Detect which cell encompasses the target text, then output its [x, y] center coordinate. 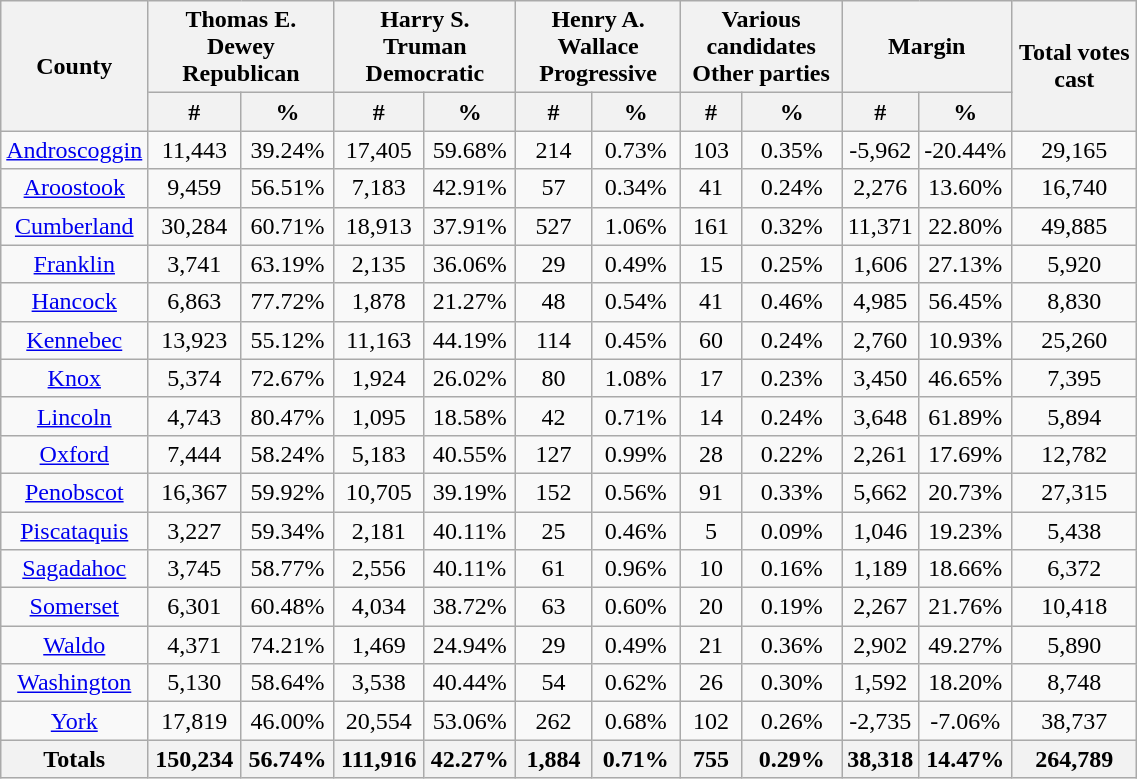
0.25% [792, 264]
28 [710, 454]
3,648 [880, 416]
39.24% [288, 150]
42.27% [469, 759]
0.73% [636, 150]
20,554 [379, 721]
0.09% [792, 531]
18.58% [469, 416]
91 [710, 492]
5,130 [194, 683]
Androscoggin [74, 150]
3,227 [194, 531]
1,878 [379, 302]
Lincoln [74, 416]
27.13% [966, 264]
10 [710, 569]
111,916 [379, 759]
1,046 [880, 531]
37.91% [469, 226]
0.56% [636, 492]
58.64% [288, 683]
26 [710, 683]
21.27% [469, 302]
Piscataquis [74, 531]
5,920 [1074, 264]
5,890 [1074, 645]
0.32% [792, 226]
16,367 [194, 492]
Franklin [74, 264]
Henry A. WallaceProgressive [598, 47]
5 [710, 531]
114 [554, 340]
Aroostook [74, 188]
2,760 [880, 340]
36.06% [469, 264]
8,830 [1074, 302]
20 [710, 607]
-20.44% [966, 150]
11,371 [880, 226]
2,902 [880, 645]
150,234 [194, 759]
57 [554, 188]
38.72% [469, 607]
46.65% [966, 378]
40.55% [469, 454]
-5,962 [880, 150]
Thomas E. DeweyRepublican [241, 47]
19.23% [966, 531]
103 [710, 150]
2,261 [880, 454]
Totals [74, 759]
1,592 [880, 683]
County [74, 66]
61 [554, 569]
25 [554, 531]
14 [710, 416]
5,374 [194, 378]
2,267 [880, 607]
26.02% [469, 378]
16,740 [1074, 188]
0.22% [792, 454]
53.06% [469, 721]
Penobscot [74, 492]
44.19% [469, 340]
Somerset [74, 607]
4,371 [194, 645]
2,181 [379, 531]
527 [554, 226]
Total votes cast [1074, 66]
102 [710, 721]
40.44% [469, 683]
42.91% [469, 188]
0.36% [792, 645]
Waldo [74, 645]
1,924 [379, 378]
59.68% [469, 150]
161 [710, 226]
10,418 [1074, 607]
Margin [927, 47]
56.45% [966, 302]
11,163 [379, 340]
58.24% [288, 454]
0.68% [636, 721]
-7.06% [966, 721]
0.35% [792, 150]
4,743 [194, 416]
49.27% [966, 645]
55.12% [288, 340]
3,450 [880, 378]
6,372 [1074, 569]
80 [554, 378]
Harry S. TrumanDemocratic [425, 47]
0.29% [792, 759]
1,189 [880, 569]
7,395 [1074, 378]
2,556 [379, 569]
0.54% [636, 302]
13,923 [194, 340]
2,135 [379, 264]
59.34% [288, 531]
5,183 [379, 454]
27,315 [1074, 492]
80.47% [288, 416]
60.48% [288, 607]
1.08% [636, 378]
21 [710, 645]
0.30% [792, 683]
6,863 [194, 302]
1,469 [379, 645]
Cumberland [74, 226]
59.92% [288, 492]
Various candidatesOther parties [760, 47]
42 [554, 416]
Washington [74, 683]
18.66% [966, 569]
0.23% [792, 378]
54 [554, 683]
25,260 [1074, 340]
5,662 [880, 492]
56.51% [288, 188]
48 [554, 302]
0.99% [636, 454]
1,606 [880, 264]
30,284 [194, 226]
2,276 [880, 188]
0.45% [636, 340]
3,745 [194, 569]
Oxford [74, 454]
29,165 [1074, 150]
-2,735 [880, 721]
5,894 [1074, 416]
17.69% [966, 454]
3,538 [379, 683]
13.60% [966, 188]
264,789 [1074, 759]
72.67% [288, 378]
0.16% [792, 569]
5,438 [1074, 531]
21.76% [966, 607]
15 [710, 264]
7,183 [379, 188]
4,985 [880, 302]
127 [554, 454]
14.47% [966, 759]
Kennebec [74, 340]
0.34% [636, 188]
Sagadahoc [74, 569]
20.73% [966, 492]
1.06% [636, 226]
63 [554, 607]
49,885 [1074, 226]
1,884 [554, 759]
63.19% [288, 264]
0.60% [636, 607]
17,819 [194, 721]
18.20% [966, 683]
61.89% [966, 416]
38,737 [1074, 721]
7,444 [194, 454]
8,748 [1074, 683]
22.80% [966, 226]
24.94% [469, 645]
3,741 [194, 264]
152 [554, 492]
11,443 [194, 150]
77.72% [288, 302]
0.62% [636, 683]
39.19% [469, 492]
17,405 [379, 150]
60 [710, 340]
46.00% [288, 721]
38,318 [880, 759]
4,034 [379, 607]
9,459 [194, 188]
York [74, 721]
0.26% [792, 721]
Hancock [74, 302]
12,782 [1074, 454]
755 [710, 759]
17 [710, 378]
0.19% [792, 607]
214 [554, 150]
262 [554, 721]
58.77% [288, 569]
10.93% [966, 340]
6,301 [194, 607]
1,095 [379, 416]
56.74% [288, 759]
10,705 [379, 492]
18,913 [379, 226]
60.71% [288, 226]
74.21% [288, 645]
0.33% [792, 492]
0.96% [636, 569]
Knox [74, 378]
